From the cell containing the given text, extract its center point as (X, Y) coordinate. 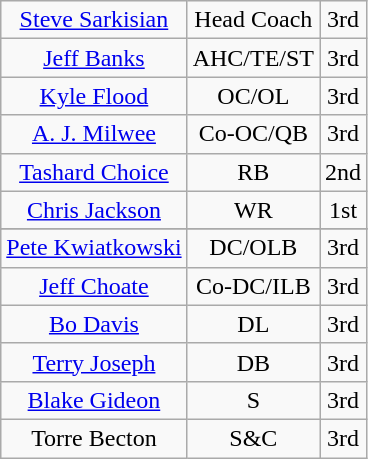
Torre Becton (94, 438)
Head Coach (253, 20)
Jeff Choate (94, 286)
AHC/TE/ST (253, 58)
Jeff Banks (94, 58)
Blake Gideon (94, 400)
DB (253, 362)
Tashard Choice (94, 172)
RB (253, 172)
A. J. Milwee (94, 134)
DL (253, 324)
Kyle Flood (94, 96)
2nd (344, 172)
Chris Jackson (94, 210)
Steve Sarkisian (94, 20)
OC/OL (253, 96)
S (253, 400)
DC/OLB (253, 248)
WR (253, 210)
Bo Davis (94, 324)
1st (344, 210)
Co-DC/ILB (253, 286)
Pete Kwiatkowski (94, 248)
Terry Joseph (94, 362)
Co-OC/QB (253, 134)
S&C (253, 438)
